Extract the [X, Y] coordinate from the center of the cell holding the provided text.  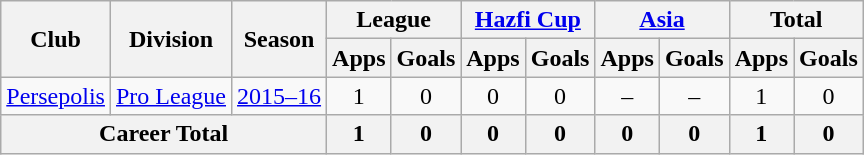
League [394, 20]
Career Total [164, 134]
Asia [662, 20]
Division [170, 39]
Club [56, 39]
Pro League [170, 96]
Hazfi Cup [528, 20]
2015–16 [280, 96]
Total [796, 20]
Season [280, 39]
Persepolis [56, 96]
